Output the (x, y) coordinate of the center of the cell containing the given text.  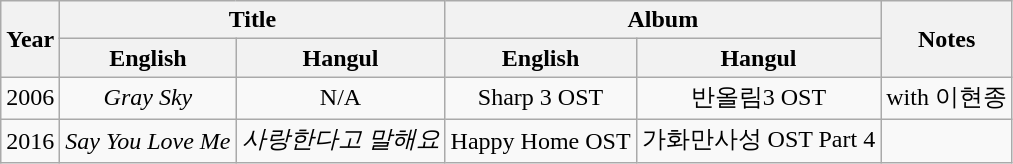
Album (663, 20)
Sharp 3 OST (540, 98)
Year (30, 39)
Gray Sky (148, 98)
N/A (340, 98)
2006 (30, 98)
Say You Love Me (148, 140)
사랑한다고 말해요 (340, 140)
Notes (947, 39)
가화만사성 OST Part 4 (758, 140)
with 이현종 (947, 98)
반올림3 OST (758, 98)
Title (252, 20)
2016 (30, 140)
Happy Home OST (540, 140)
